Return the (X, Y) coordinate for the center point of the cell that contains the specified text.  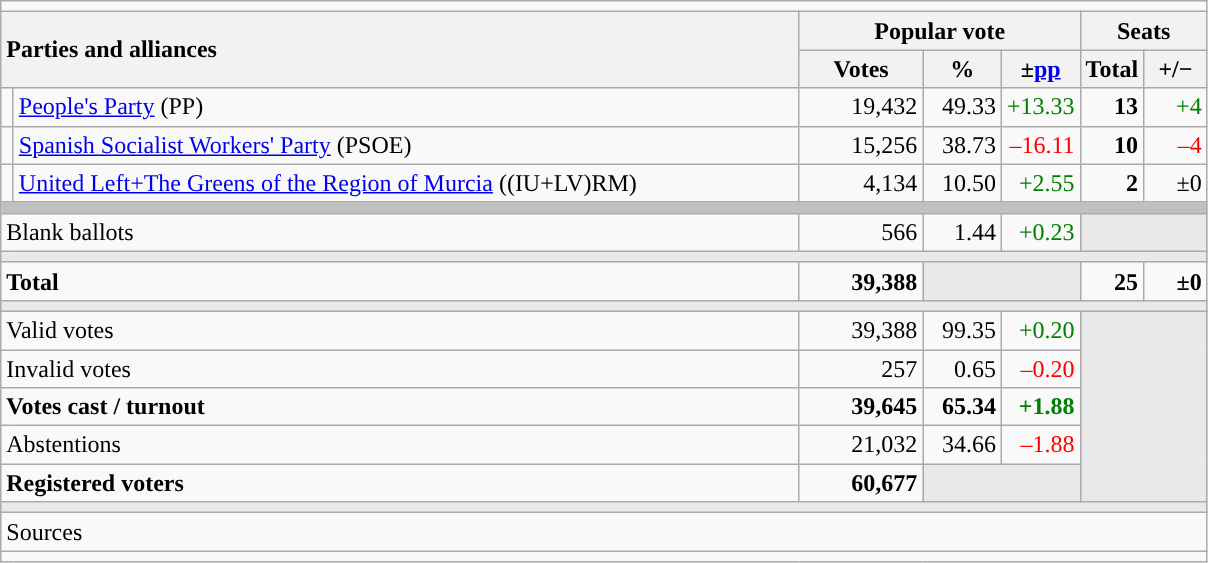
Popular vote (940, 31)
Votes cast / turnout (400, 407)
–0.20 (1040, 369)
+0.20 (1040, 330)
+13.33 (1040, 107)
38.73 (962, 145)
Invalid votes (400, 369)
+/− (1176, 69)
±pp (1040, 69)
Blank ballots (400, 232)
+1.88 (1040, 407)
Valid votes (400, 330)
10 (1112, 145)
Spanish Socialist Workers' Party (PSOE) (406, 145)
% (962, 69)
Votes (861, 69)
+0.23 (1040, 232)
2 (1112, 183)
United Left+The Greens of the Region of Murcia ((IU+LV)RM) (406, 183)
+4 (1176, 107)
34.66 (962, 445)
10.50 (962, 183)
49.33 (962, 107)
–16.11 (1040, 145)
Parties and alliances (400, 50)
Registered voters (400, 483)
–1.88 (1040, 445)
Abstentions (400, 445)
257 (861, 369)
People's Party (PP) (406, 107)
15,256 (861, 145)
Sources (604, 532)
1.44 (962, 232)
566 (861, 232)
65.34 (962, 407)
+2.55 (1040, 183)
0.65 (962, 369)
4,134 (861, 183)
39,645 (861, 407)
60,677 (861, 483)
21,032 (861, 445)
13 (1112, 107)
99.35 (962, 330)
Seats (1144, 31)
–4 (1176, 145)
19,432 (861, 107)
25 (1112, 281)
